Locate the cell with the specified text and output its [x, y] center coordinate. 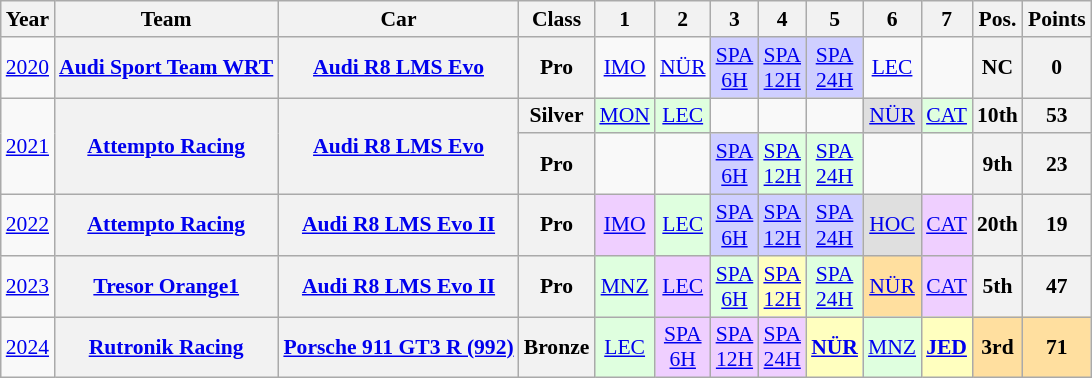
47 [1057, 286]
5 [834, 19]
9th [998, 164]
2 [683, 19]
NC [998, 68]
7 [946, 19]
19 [1057, 226]
Pos. [998, 19]
1 [624, 19]
Silver [557, 116]
3rd [998, 348]
Car [398, 19]
Class [557, 19]
Bronze [557, 348]
0 [1057, 68]
Audi Sport Team WRT [166, 68]
10th [998, 116]
23 [1057, 164]
4 [782, 19]
2021 [28, 146]
Rutronik Racing [166, 348]
2020 [28, 68]
Team [166, 19]
53 [1057, 116]
Porsche 911 GT3 R (992) [398, 348]
Year [28, 19]
5th [998, 286]
2022 [28, 226]
2023 [28, 286]
Points [1057, 19]
71 [1057, 348]
6 [892, 19]
HOC [892, 226]
Tresor Orange1 [166, 286]
JED [946, 348]
3 [735, 19]
20th [998, 226]
2024 [28, 348]
MON [624, 116]
